Output the (x, y) coordinate of the center of the cell containing the given text.  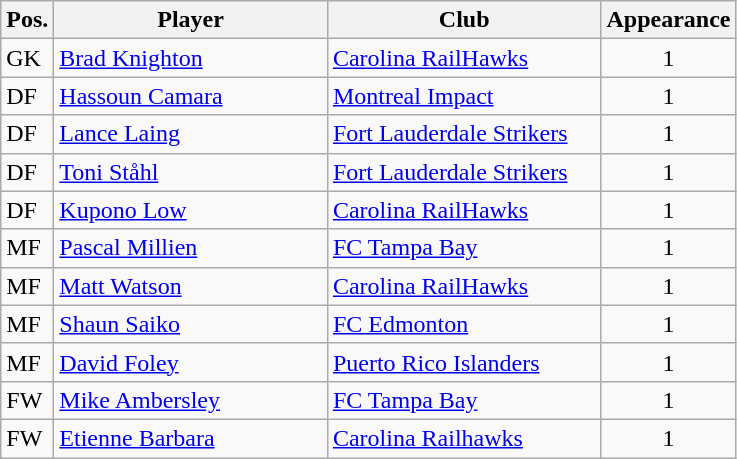
Lance Laing (191, 134)
Carolina Railhawks (464, 438)
FC Edmonton (464, 324)
Appearance (668, 20)
Club (464, 20)
Pascal Millien (191, 248)
Mike Ambersley (191, 400)
Etienne Barbara (191, 438)
Kupono Low (191, 210)
GK (28, 58)
Montreal Impact (464, 96)
David Foley (191, 362)
Toni Ståhl (191, 172)
Brad Knighton (191, 58)
Shaun Saiko (191, 324)
Player (191, 20)
Pos. (28, 20)
Hassoun Camara (191, 96)
Matt Watson (191, 286)
Puerto Rico Islanders (464, 362)
